For the text-containing cell, return its midpoint in [X, Y] coordinate format. 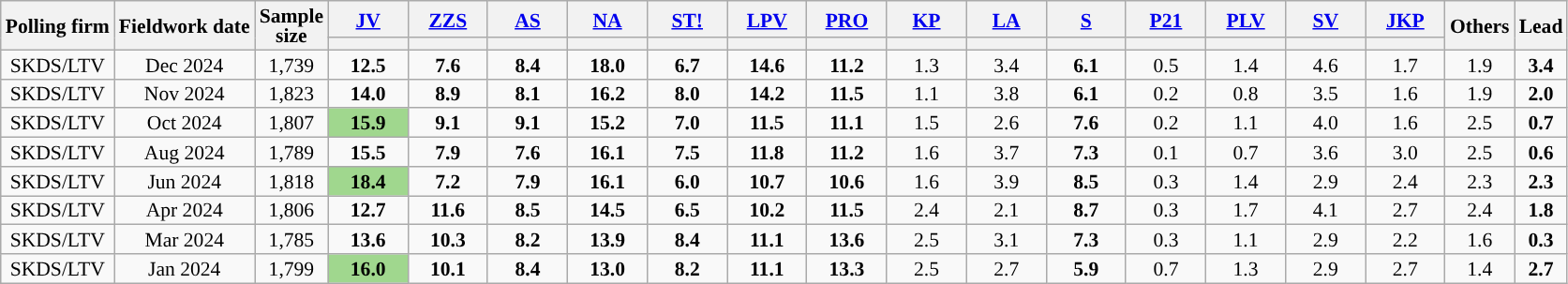
13.3 [847, 268]
11.8 [767, 152]
0.1 [1166, 152]
Aug 2024 [185, 152]
8.7 [1085, 210]
10.6 [847, 182]
SV [1325, 19]
JV [367, 19]
4.1 [1325, 210]
1,818 [291, 182]
Nov 2024 [185, 94]
6.7 [688, 64]
3.9 [1007, 182]
15.5 [367, 152]
AS [527, 19]
1,823 [291, 94]
NA [607, 19]
Oct 2024 [185, 124]
LA [1007, 19]
14.0 [367, 94]
8.1 [527, 94]
3.8 [1007, 94]
18.0 [607, 64]
18.4 [367, 182]
1,806 [291, 210]
7.0 [688, 124]
P21 [1166, 19]
0.5 [1166, 64]
5.9 [1085, 268]
2.6 [1007, 124]
3.7 [1007, 152]
10.2 [767, 210]
Others [1480, 25]
LPV [767, 19]
2.1 [1007, 210]
3.6 [1325, 152]
Jun 2024 [185, 182]
4.0 [1325, 124]
15.9 [367, 124]
Apr 2024 [185, 210]
ZZS [448, 19]
7.5 [688, 152]
1,789 [291, 152]
1,739 [291, 64]
ST! [688, 19]
10.1 [448, 268]
16.0 [367, 268]
3.1 [1007, 240]
Polling firm [58, 25]
10.3 [448, 240]
Lead [1541, 25]
2.2 [1406, 240]
15.2 [607, 124]
PLV [1247, 19]
0.6 [1541, 152]
12.5 [367, 64]
0.8 [1247, 94]
KP [926, 19]
8.0 [688, 94]
2.0 [1541, 94]
S [1085, 19]
Jan 2024 [185, 268]
1,785 [291, 240]
14.5 [607, 210]
11.6 [448, 210]
14.2 [767, 94]
14.6 [767, 64]
Fieldwork date [185, 25]
3.5 [1325, 94]
13.0 [607, 268]
Mar 2024 [185, 240]
Samplesize [291, 25]
3.0 [1406, 152]
1,799 [291, 268]
16.2 [607, 94]
PRO [847, 19]
JKP [1406, 19]
4.6 [1325, 64]
12.7 [367, 210]
1,807 [291, 124]
Dec 2024 [185, 64]
6.5 [688, 210]
6.0 [688, 182]
7.2 [448, 182]
10.7 [767, 182]
1.5 [926, 124]
1.8 [1541, 210]
8.9 [448, 94]
13.9 [607, 240]
